Identify which cell holds the provided text, then report its (X, Y) central coordinate. 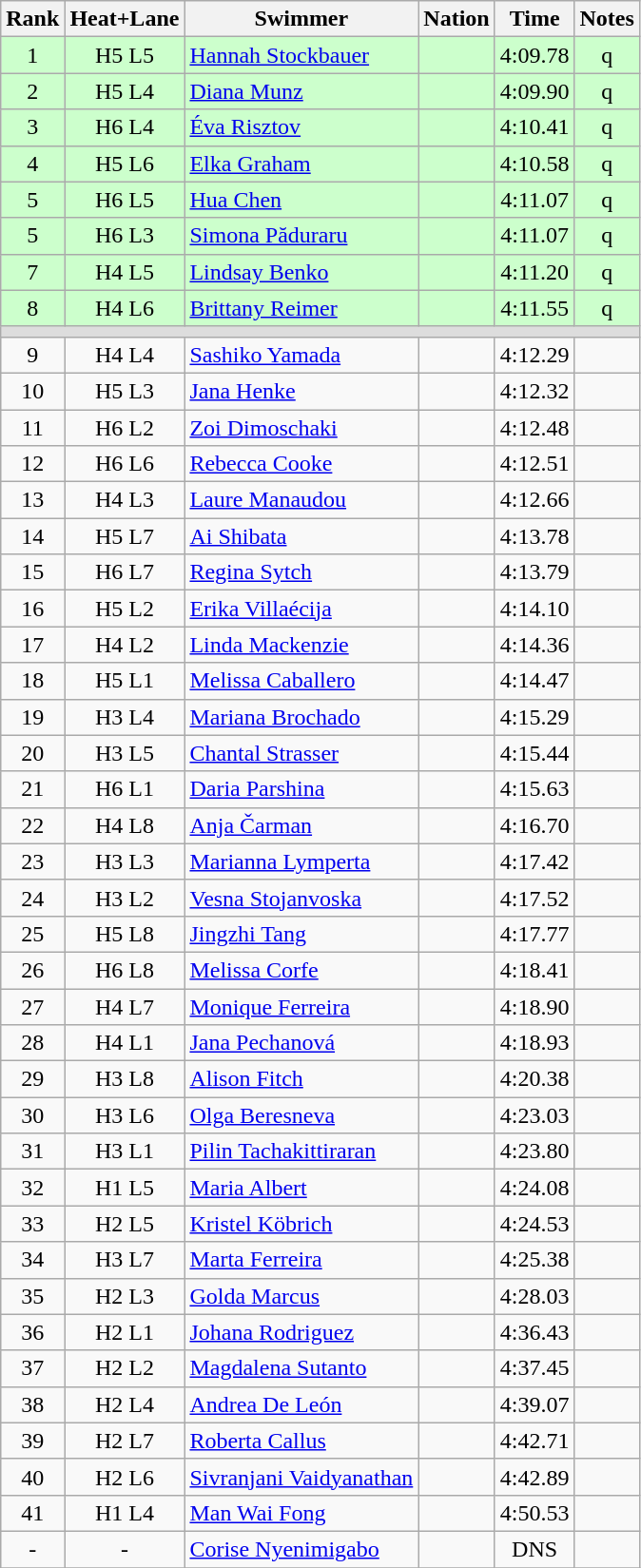
H5 L4 (125, 91)
33 (32, 1224)
23 (32, 861)
H1 L4 (125, 1513)
H2 L7 (125, 1441)
H3 L4 (125, 717)
H3 L8 (125, 1079)
4:15.63 (534, 789)
Swimmer (301, 19)
Johana Rodriguez (301, 1332)
H4 L6 (125, 308)
4:24.53 (534, 1224)
9 (32, 355)
4:42.89 (534, 1477)
Notes (607, 19)
34 (32, 1260)
40 (32, 1477)
Golda Marcus (301, 1296)
Rebecca Cooke (301, 464)
16 (32, 609)
Pilin Tachakittiraran (301, 1152)
Corise Nyenimigabo (301, 1549)
4:17.42 (534, 861)
4:12.66 (534, 500)
Nation (456, 19)
4:18.90 (534, 1007)
4:12.48 (534, 427)
H6 L2 (125, 427)
Lindsay Benko (301, 272)
H4 L2 (125, 645)
4:14.10 (534, 609)
H6 L7 (125, 572)
Regina Sytch (301, 572)
H3 L6 (125, 1115)
H6 L1 (125, 789)
4:24.08 (534, 1188)
Time (534, 19)
Simona Păduraru (301, 236)
Melissa Caballero (301, 681)
Elka Graham (301, 164)
25 (32, 934)
H2 L4 (125, 1404)
Mariana Brochado (301, 717)
13 (32, 500)
4 (32, 164)
Hua Chen (301, 200)
4:16.70 (534, 825)
Jana Pechanová (301, 1043)
4:09.78 (534, 55)
H6 L8 (125, 970)
H2 L2 (125, 1368)
4:15.44 (534, 753)
24 (32, 898)
H4 L3 (125, 500)
21 (32, 789)
Vesna Stojanvoska (301, 898)
39 (32, 1441)
Heat+Lane (125, 19)
4:36.43 (534, 1332)
Chantal Strasser (301, 753)
10 (32, 391)
H3 L7 (125, 1260)
DNS (534, 1549)
17 (32, 645)
2 (32, 91)
4:09.90 (534, 91)
19 (32, 717)
18 (32, 681)
4:23.80 (534, 1152)
31 (32, 1152)
Monique Ferreira (301, 1007)
4:15.29 (534, 717)
H5 L3 (125, 391)
4:11.20 (534, 272)
H6 L4 (125, 127)
4:25.38 (534, 1260)
12 (32, 464)
4:14.47 (534, 681)
Erika Villaécija (301, 609)
4:39.07 (534, 1404)
Marianna Lymperta (301, 861)
H5 L8 (125, 934)
36 (32, 1332)
Olga Beresneva (301, 1115)
H4 L1 (125, 1043)
H6 L6 (125, 464)
3 (32, 127)
H5 L5 (125, 55)
H2 L6 (125, 1477)
41 (32, 1513)
22 (32, 825)
Man Wai Fong (301, 1513)
Ai Shibata (301, 536)
H3 L3 (125, 861)
Melissa Corfe (301, 970)
35 (32, 1296)
14 (32, 536)
Jingzhi Tang (301, 934)
30 (32, 1115)
H4 L4 (125, 355)
Sashiko Yamada (301, 355)
Brittany Reimer (301, 308)
Linda Mackenzie (301, 645)
H5 L6 (125, 164)
28 (32, 1043)
27 (32, 1007)
4:37.45 (534, 1368)
H2 L1 (125, 1332)
15 (32, 572)
H1 L5 (125, 1188)
H4 L7 (125, 1007)
H3 L2 (125, 898)
H4 L5 (125, 272)
38 (32, 1404)
Hannah Stockbauer (301, 55)
11 (32, 427)
20 (32, 753)
4:14.36 (534, 645)
Kristel Köbrich (301, 1224)
H5 L7 (125, 536)
4:23.03 (534, 1115)
Éva Risztov (301, 127)
Roberta Callus (301, 1441)
37 (32, 1368)
8 (32, 308)
4:11.55 (534, 308)
H3 L5 (125, 753)
Daria Parshina (301, 789)
4:17.77 (534, 934)
4:42.71 (534, 1441)
Maria Albert (301, 1188)
4:12.29 (534, 355)
7 (32, 272)
4:50.53 (534, 1513)
Zoi Dimoschaki (301, 427)
4:17.52 (534, 898)
Jana Henke (301, 391)
H2 L3 (125, 1296)
H5 L1 (125, 681)
H2 L5 (125, 1224)
32 (32, 1188)
Rank (32, 19)
4:10.41 (534, 127)
Diana Munz (301, 91)
H5 L2 (125, 609)
H4 L8 (125, 825)
4:13.79 (534, 572)
4:13.78 (534, 536)
4:10.58 (534, 164)
H6 L5 (125, 200)
4:20.38 (534, 1079)
Marta Ferreira (301, 1260)
Sivranjani Vaidyanathan (301, 1477)
4:18.41 (534, 970)
Alison Fitch (301, 1079)
29 (32, 1079)
4:28.03 (534, 1296)
Anja Čarman (301, 825)
4:12.51 (534, 464)
H6 L3 (125, 236)
1 (32, 55)
Laure Manaudou (301, 500)
Magdalena Sutanto (301, 1368)
H3 L1 (125, 1152)
4:18.93 (534, 1043)
Andrea De León (301, 1404)
26 (32, 970)
4:12.32 (534, 391)
